From the cell containing the given text, extract its center point as [x, y] coordinate. 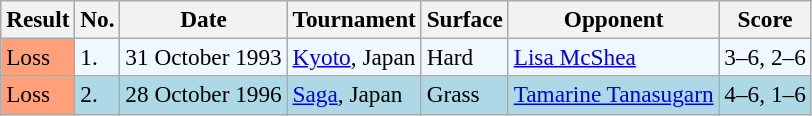
Date [204, 19]
Tournament [354, 19]
Lisa McShea [614, 57]
Surface [464, 19]
Kyoto, Japan [354, 57]
31 October 1993 [204, 57]
Tamarine Tanasugarn [614, 95]
28 October 1996 [204, 95]
Result [38, 19]
No. [98, 19]
Hard [464, 57]
1. [98, 57]
2. [98, 95]
Grass [464, 95]
Opponent [614, 19]
4–6, 1–6 [765, 95]
Score [765, 19]
Saga, Japan [354, 95]
3–6, 2–6 [765, 57]
